Detect which cell encompasses the target text, then output its (x, y) center coordinate. 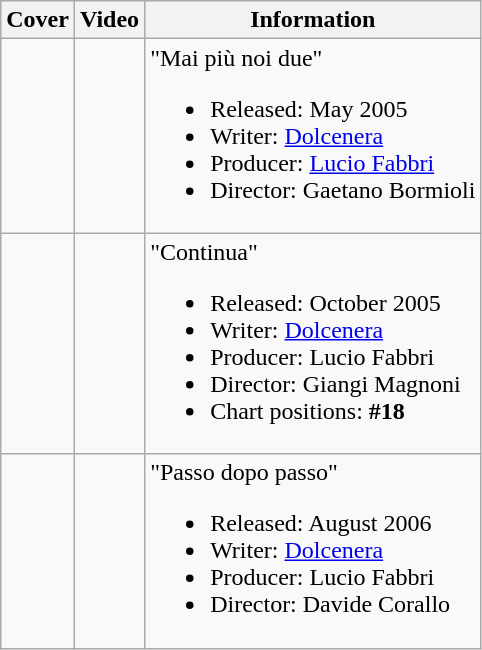
Information (313, 20)
Cover (38, 20)
"Mai più noi due"Released: May 2005Writer: DolceneraProducer: Lucio FabbriDirector: Gaetano Bormioli (313, 136)
"Continua"Released: October 2005Writer: DolceneraProducer: Lucio FabbriDirector: Giangi MagnoniChart positions: #18 (313, 344)
Video (109, 20)
"Passo dopo passo"Released: August 2006Writer: DolceneraProducer: Lucio FabbriDirector: Davide Corallo (313, 551)
